Capture the cell that displays the provided text and extract its (x, y) central coordinate. 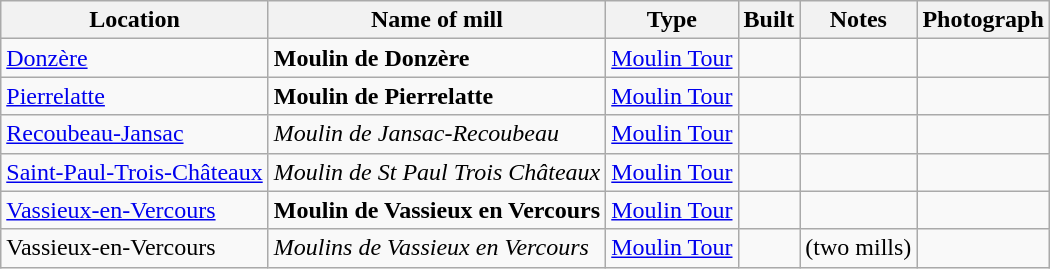
Built (769, 20)
Name of mill (437, 20)
Moulin de Pierrelatte (437, 96)
Recoubeau-Jansac (134, 134)
Photograph (983, 20)
Moulin de St Paul Trois Châteaux (437, 172)
Moulin de Donzère (437, 58)
Notes (858, 20)
Moulin de Vassieux en Vercours (437, 210)
Moulins de Vassieux en Vercours (437, 248)
Donzère (134, 58)
Saint-Paul-Trois-Châteaux (134, 172)
Type (672, 20)
(two mills) (858, 248)
Moulin de Jansac-Recoubeau (437, 134)
Location (134, 20)
Pierrelatte (134, 96)
